Return the (X, Y) coordinate for the center point of the cell that contains the specified text.  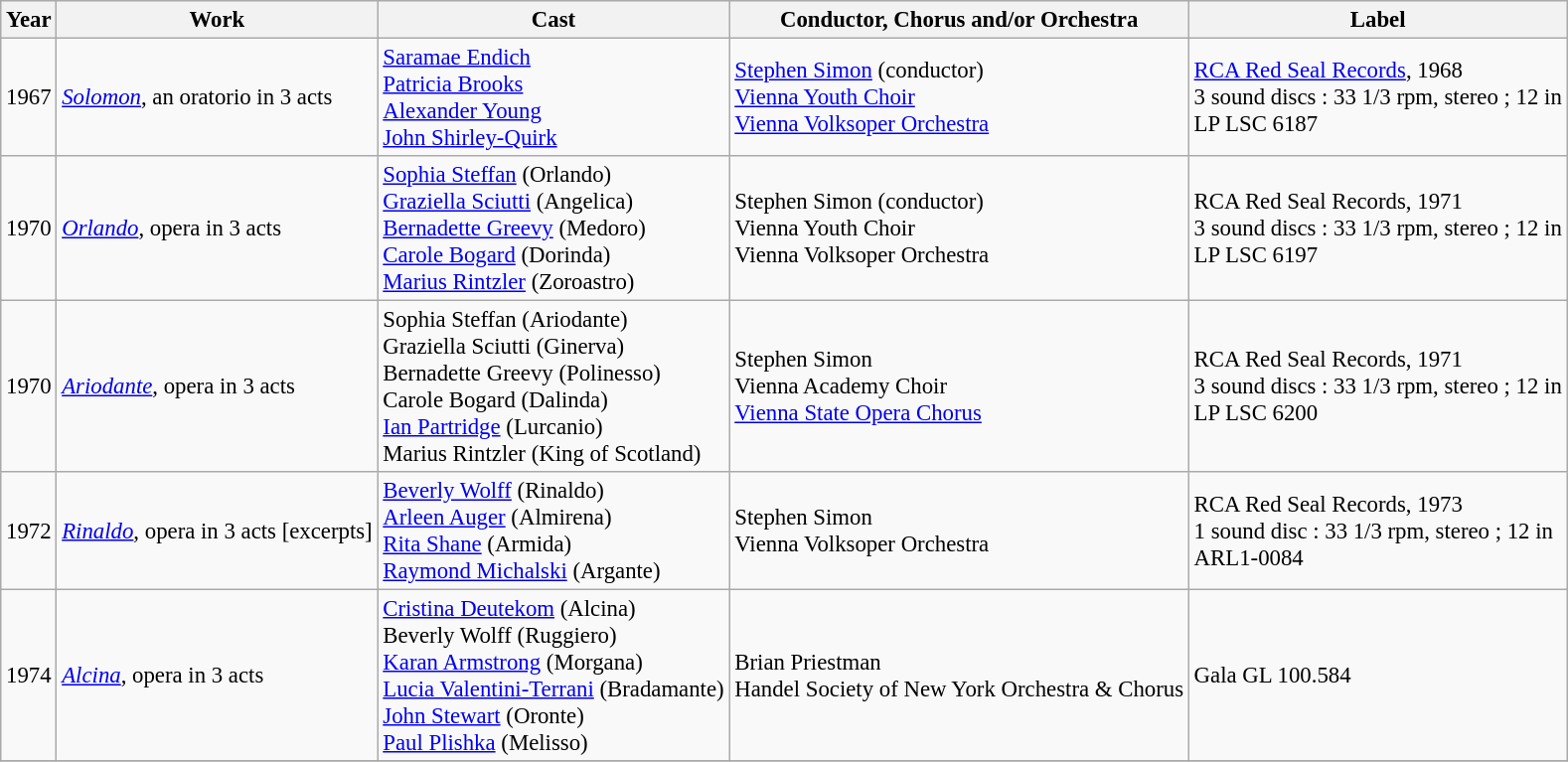
Brian PriestmanHandel Society of New York Orchestra & Chorus (959, 676)
RCA Red Seal Records, 1968 3 sound discs : 33 1/3 rpm, stereo ; 12 in LP LSC 6187 (1377, 97)
RCA Red Seal Records, 1971 3 sound discs : 33 1/3 rpm, stereo ; 12 in LP LSC 6200 (1377, 387)
Sophia Steffan (Orlando) Graziella Sciutti (Angelica) Bernadette Greevy (Medoro) Carole Bogard (Dorinda) Marius Rintzler (Zoroastro) (553, 229)
RCA Red Seal Records, 1973 1 sound disc : 33 1/3 rpm, stereo ; 12 in ARL1-0084 (1377, 531)
RCA Red Seal Records, 1971 3 sound discs : 33 1/3 rpm, stereo ; 12 in LP LSC 6197 (1377, 229)
Saramae EndichPatricia BrooksAlexander YoungJohn Shirley-Quirk (553, 97)
Work (217, 20)
Stephen SimonVienna Academy ChoirVienna State Opera Chorus (959, 387)
Gala GL 100.584 (1377, 676)
Beverly Wolff (Rinaldo)Arleen Auger (Almirena)Rita Shane (Armida)Raymond Michalski (Argante) (553, 531)
Solomon, an oratorio in 3 acts (217, 97)
1967 (29, 97)
1974 (29, 676)
Cast (553, 20)
Year (29, 20)
Orlando, opera in 3 acts (217, 229)
Ariodante, opera in 3 acts (217, 387)
Label (1377, 20)
1972 (29, 531)
Conductor, Chorus and/or Orchestra (959, 20)
Stephen SimonVienna Volksoper Orchestra (959, 531)
Rinaldo, opera in 3 acts [excerpts] (217, 531)
Alcina, opera in 3 acts (217, 676)
